Output the [X, Y] coordinate of the center of the cell containing the given text.  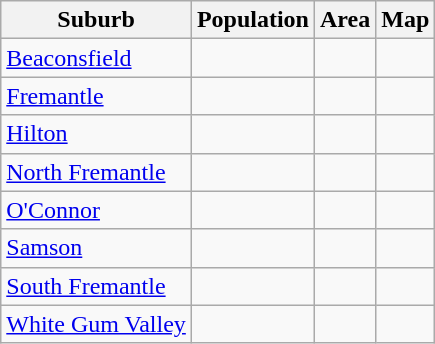
Fremantle [96, 96]
Beaconsfield [96, 58]
South Fremantle [96, 286]
Map [406, 20]
Samson [96, 248]
White Gum Valley [96, 324]
O'Connor [96, 210]
Suburb [96, 20]
Population [252, 20]
North Fremantle [96, 172]
Hilton [96, 134]
Area [344, 20]
